Determine the [x, y] coordinate at the center of the cell enclosing the given text.  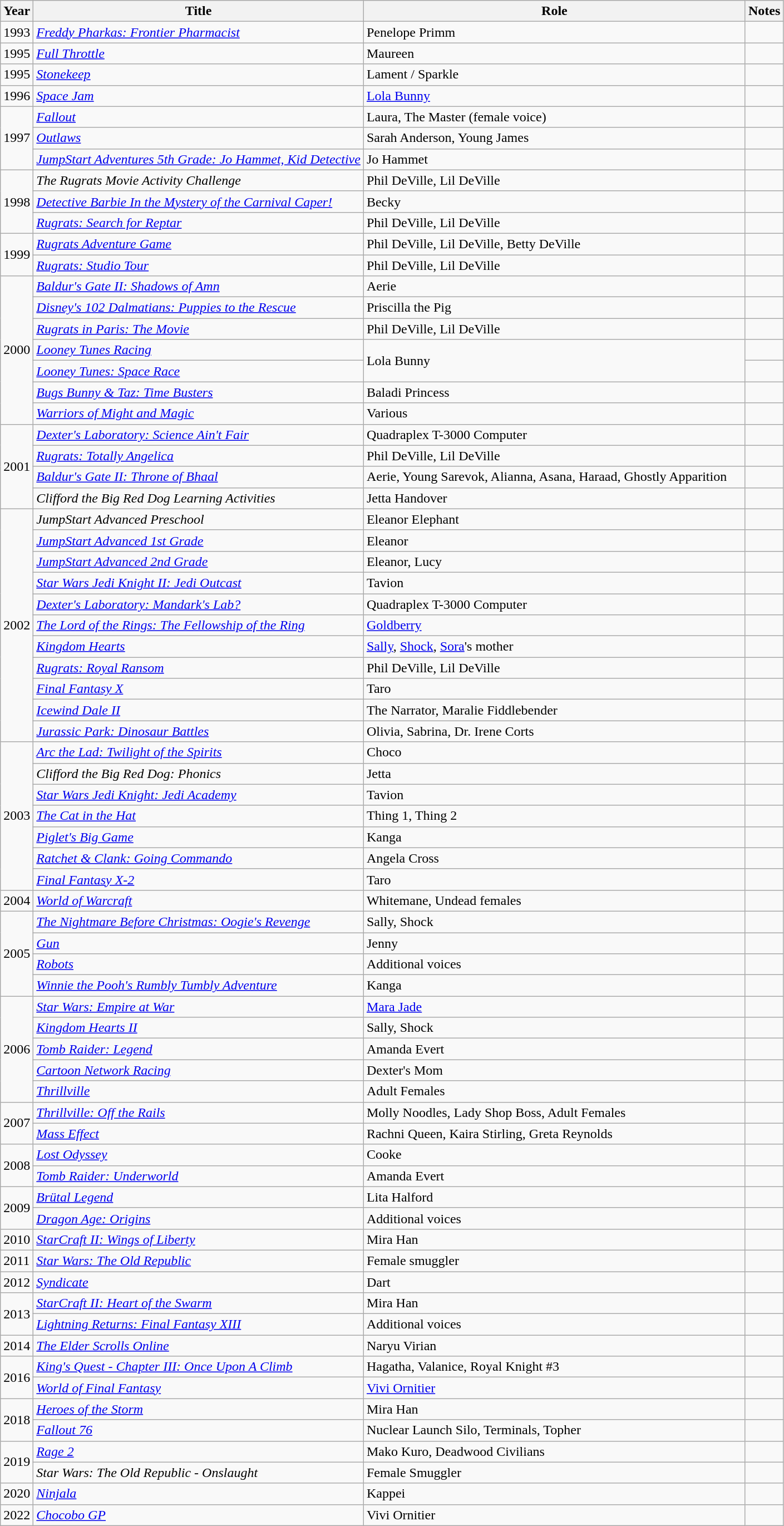
The Rugrats Movie Activity Challenge [199, 180]
2018 [17, 1420]
1997 [17, 138]
2016 [17, 1377]
Star Wars: The Old Republic [199, 1261]
The Nightmare Before Christmas: Oogie's Revenge [199, 922]
2005 [17, 953]
StarCraft II: Heart of the Swarm [199, 1303]
King's Quest - Chapter III: Once Upon A Climb [199, 1367]
Baladi Princess [554, 392]
Thrillville: Off the Rails [199, 1112]
Olivia, Sabrina, Dr. Irene Corts [554, 731]
Dexter's Laboratory: Science Ain't Fair [199, 435]
2011 [17, 1261]
Lament / Sparkle [554, 75]
Freddy Pharkas: Frontier Pharmacist [199, 32]
Fallout 76 [199, 1430]
Eleanor, Lucy [554, 562]
Penelope Primm [554, 32]
JumpStart Advanced 2nd Grade [199, 562]
Ratchet & Clank: Going Commando [199, 858]
Icewind Dale II [199, 710]
Thing 1, Thing 2 [554, 816]
Rugrats Adventure Game [199, 244]
Eleanor Elephant [554, 519]
Dragon Age: Origins [199, 1218]
Arc the Lad: Twilight of the Spirits [199, 752]
Eleanor [554, 540]
World of Final Fantasy [199, 1388]
Star Wars: The Old Republic - Onslaught [199, 1473]
Aerie [554, 287]
JumpStart Advanced Preschool [199, 519]
Final Fantasy X-2 [199, 879]
Star Wars Jedi Knight II: Jedi Outcast [199, 583]
Becky [554, 201]
Aerie, Young Sarevok, Alianna, Asana, Haraad, Ghostly Apparition [554, 477]
Mass Effect [199, 1134]
2009 [17, 1208]
Mako Kuro, Deadwood Civilians [554, 1451]
Gun [199, 943]
2004 [17, 900]
2008 [17, 1165]
Kingdom Hearts II [199, 1028]
The Narrator, Maralie Fiddlebender [554, 710]
2003 [17, 816]
JumpStart Adventures 5th Grade: Jo Hammet, Kid Detective [199, 159]
Molly Noodles, Lady Shop Boss, Adult Females [554, 1112]
Female Smuggler [554, 1473]
Outlaws [199, 138]
2000 [17, 350]
Rugrats: Search for Reptar [199, 223]
2007 [17, 1123]
Priscilla the Pig [554, 308]
Lost Odyssey [199, 1155]
Jetta [554, 774]
The Elder Scrolls Online [199, 1346]
Jo Hammet [554, 159]
The Lord of the Rings: The Fellowship of the Ring [199, 626]
Various [554, 414]
Full Throttle [199, 53]
Rugrats: Totally Angelica [199, 456]
Bugs Bunny & Taz: Time Busters [199, 392]
Goldberry [554, 626]
1998 [17, 201]
Stonekeep [199, 75]
Baldur's Gate II: Throne of Bhaal [199, 477]
The Cat in the Hat [199, 816]
Choco [554, 752]
Angela Cross [554, 858]
2012 [17, 1282]
Year [17, 11]
2001 [17, 466]
Lita Halford [554, 1197]
Dexter's Mom [554, 1070]
JumpStart Advanced 1st Grade [199, 540]
Adult Females [554, 1091]
Tomb Raider: Underworld [199, 1176]
Cartoon Network Racing [199, 1070]
StarCraft II: Wings of Liberty [199, 1239]
Baldur's Gate II: Shadows of Amn [199, 287]
Star Wars: Empire at War [199, 1007]
Detective Barbie In the Mystery of the Carnival Caper! [199, 201]
2022 [17, 1515]
Star Wars Jedi Knight: Jedi Academy [199, 795]
2010 [17, 1239]
Nuclear Launch Silo, Terminals, Topher [554, 1430]
2020 [17, 1494]
Warriors of Might and Magic [199, 414]
Looney Tunes Racing [199, 350]
Space Jam [199, 96]
Rugrats: Royal Ransom [199, 668]
Robots [199, 964]
Winnie the Pooh's Rumbly Tumbly Adventure [199, 986]
Mara Jade [554, 1007]
Tomb Raider: Legend [199, 1049]
1996 [17, 96]
Sally, Shock, Sora's mother [554, 647]
Rugrats in Paris: The Movie [199, 329]
Notes [764, 11]
Looney Tunes: Space Race [199, 371]
2013 [17, 1314]
Disney's 102 Dalmatians: Puppies to the Rescue [199, 308]
Thrillville [199, 1091]
Cooke [554, 1155]
2006 [17, 1049]
Piglet's Big Game [199, 837]
Phil DeVille, Lil DeVille, Betty DeVille [554, 244]
Laura, The Master (female voice) [554, 117]
2019 [17, 1462]
Title [199, 11]
Maureen [554, 53]
Sarah Anderson, Young James [554, 138]
Jetta Handover [554, 498]
1999 [17, 254]
Ninjala [199, 1494]
Rugrats: Studio Tour [199, 265]
Kingdom Hearts [199, 647]
2002 [17, 626]
2014 [17, 1346]
Rage 2 [199, 1451]
Final Fantasy X [199, 689]
Hagatha, Valanice, Royal Knight #3 [554, 1367]
Female smuggler [554, 1261]
Heroes of the Storm [199, 1409]
1993 [17, 32]
World of Warcraft [199, 900]
Clifford the Big Red Dog Learning Activities [199, 498]
Naryu Virian [554, 1346]
Role [554, 11]
Brütal Legend [199, 1197]
Jenny [554, 943]
Whitemane, Undead females [554, 900]
Lightning Returns: Final Fantasy XIII [199, 1325]
Clifford the Big Red Dog: Phonics [199, 774]
Rachni Queen, Kaira Stirling, Greta Reynolds [554, 1134]
Dexter's Laboratory: Mandark's Lab? [199, 604]
Chocobo GP [199, 1515]
Syndicate [199, 1282]
Kappei [554, 1494]
Dart [554, 1282]
Jurassic Park: Dinosaur Battles [199, 731]
Fallout [199, 117]
